Locate the cell with the specified text and output its [x, y] center coordinate. 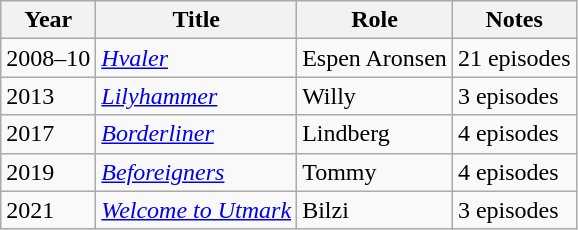
2021 [48, 210]
Beforeigners [196, 172]
Hvaler [196, 58]
Espen Aronsen [375, 58]
2019 [48, 172]
2013 [48, 96]
Lilyhammer [196, 96]
Borderliner [196, 134]
Welcome to Utmark [196, 210]
2008–10 [48, 58]
Year [48, 20]
Willy [375, 96]
Lindberg [375, 134]
Tommy [375, 172]
Title [196, 20]
Notes [514, 20]
Role [375, 20]
2017 [48, 134]
Bilzi [375, 210]
21 episodes [514, 58]
